Detect which cell encompasses the target text, then output its [X, Y] center coordinate. 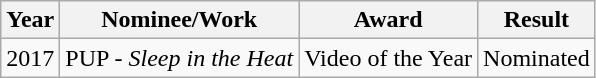
Nominated [537, 58]
2017 [30, 58]
Nominee/Work [180, 20]
Video of the Year [388, 58]
Year [30, 20]
Award [388, 20]
Result [537, 20]
PUP - Sleep in the Heat [180, 58]
